Return the [X, Y] coordinate for the center point of the cell that contains the specified text.  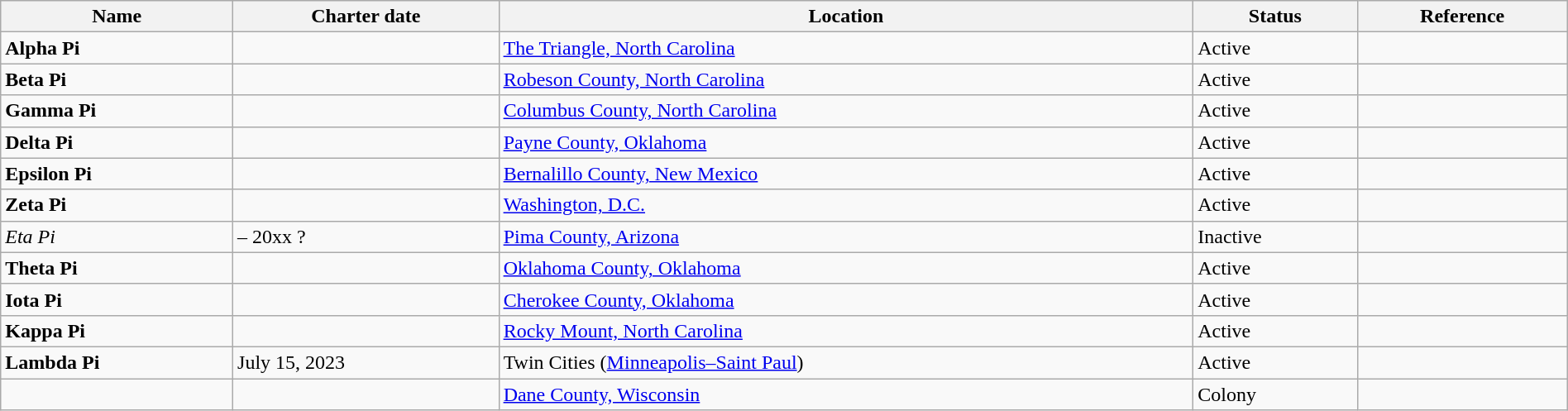
– 20xx ? [366, 237]
Payne County, Oklahoma [846, 142]
Oklahoma County, Oklahoma [846, 268]
Epsilon Pi [117, 174]
Robeson County, North Carolina [846, 79]
Colony [1275, 394]
Washington, D.C. [846, 205]
Eta Pi [117, 237]
Lambda Pi [117, 362]
Columbus County, North Carolina [846, 111]
Inactive [1275, 237]
Theta Pi [117, 268]
Alpha Pi [117, 48]
Pima County, Arizona [846, 237]
Reference [1462, 17]
Gamma Pi [117, 111]
Name [117, 17]
Location [846, 17]
Dane County, Wisconsin [846, 394]
Bernalillo County, New Mexico [846, 174]
Cherokee County, Oklahoma [846, 299]
Twin Cities (Minneapolis–Saint Paul) [846, 362]
Status [1275, 17]
Zeta Pi [117, 205]
The Triangle, North Carolina [846, 48]
Delta Pi [117, 142]
Rocky Mount, North Carolina [846, 331]
Iota Pi [117, 299]
Charter date [366, 17]
Kappa Pi [117, 331]
July 15, 2023 [366, 362]
Beta Pi [117, 79]
